Pinpoint the cell where the given text exists, returning its (X, Y) midpoint coordinate. 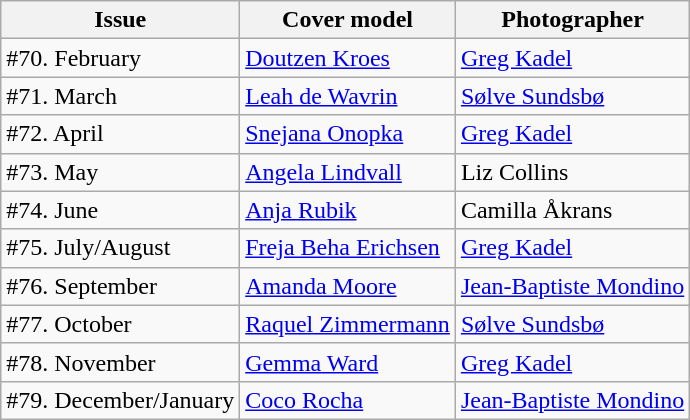
Doutzen Kroes (348, 58)
#71. March (120, 96)
#78. November (120, 362)
#75. July/August (120, 248)
Camilla Åkrans (572, 210)
#73. May (120, 172)
Raquel Zimmermann (348, 324)
#77. October (120, 324)
Gemma Ward (348, 362)
Snejana Onopka (348, 134)
Photographer (572, 20)
Issue (120, 20)
Angela Lindvall (348, 172)
#72. April (120, 134)
Liz Collins (572, 172)
Leah de Wavrin (348, 96)
#76. September (120, 286)
Coco Rocha (348, 400)
#74. June (120, 210)
Anja Rubik (348, 210)
Cover model (348, 20)
Amanda Moore (348, 286)
#70. February (120, 58)
Freja Beha Erichsen (348, 248)
#79. December/January (120, 400)
